Identify which cell holds the provided text, then report its [X, Y] central coordinate. 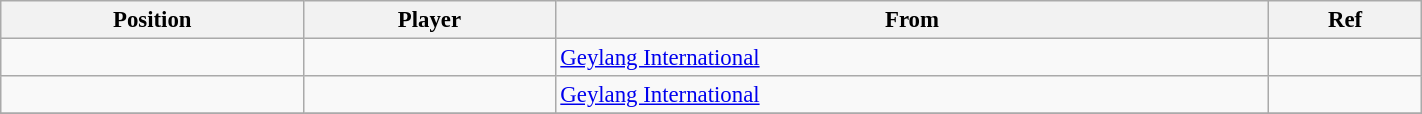
Ref [1345, 20]
Position [152, 20]
From [912, 20]
Player [430, 20]
